From the cell containing the given text, extract its center point as [X, Y] coordinate. 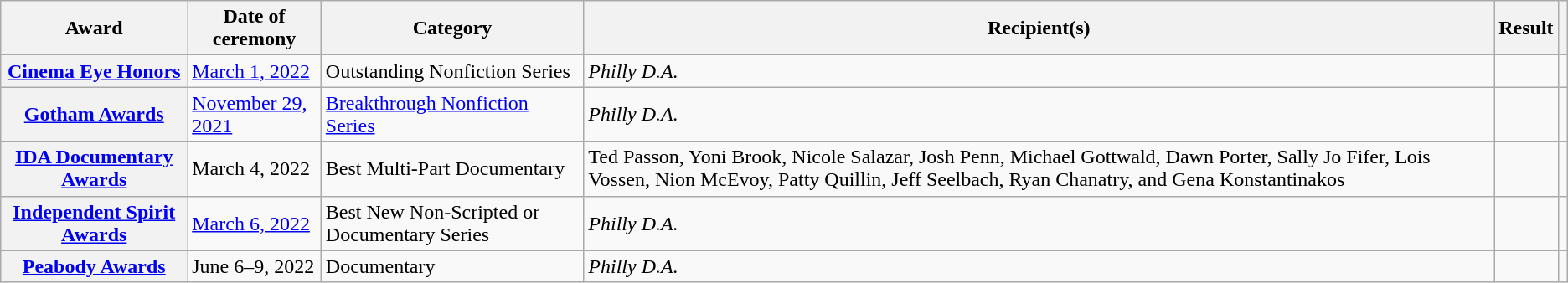
November 29, 2021 [255, 114]
Best New Non-Scripted or Documentary Series [452, 223]
Documentary [452, 266]
Result [1526, 28]
Recipient(s) [1039, 28]
March 4, 2022 [255, 169]
Best Multi-Part Documentary [452, 169]
June 6–9, 2022 [255, 266]
Gotham Awards [94, 114]
Category [452, 28]
Cinema Eye Honors [94, 71]
Date of ceremony [255, 28]
Outstanding Nonfiction Series [452, 71]
March 6, 2022 [255, 223]
Independent Spirit Awards [94, 223]
Breakthrough Nonfiction Series [452, 114]
Award [94, 28]
March 1, 2022 [255, 71]
Peabody Awards [94, 266]
IDA Documentary Awards [94, 169]
